Output the (x, y) coordinate of the center of the cell containing the given text.  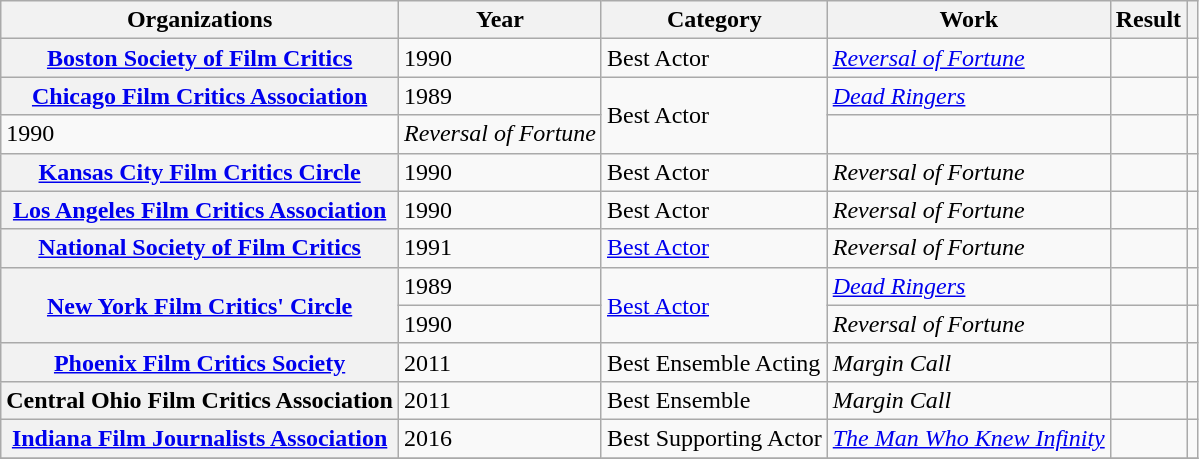
New York Film Critics' Circle (200, 305)
Central Ohio Film Critics Association (200, 400)
Work (968, 20)
Phoenix Film Critics Society (200, 362)
2016 (500, 438)
Result (1148, 20)
Kansas City Film Critics Circle (200, 172)
Chicago Film Critics Association (200, 96)
Best Ensemble (714, 400)
National Society of Film Critics (200, 248)
1991 (500, 248)
Organizations (200, 20)
Best Ensemble Acting (714, 362)
Los Angeles Film Critics Association (200, 210)
Category (714, 20)
Indiana Film Journalists Association (200, 438)
The Man Who Knew Infinity (968, 438)
Best Supporting Actor (714, 438)
Year (500, 20)
Boston Society of Film Critics (200, 58)
